Scan for the cell matching the given text and deliver its [x, y] coordinate at center. 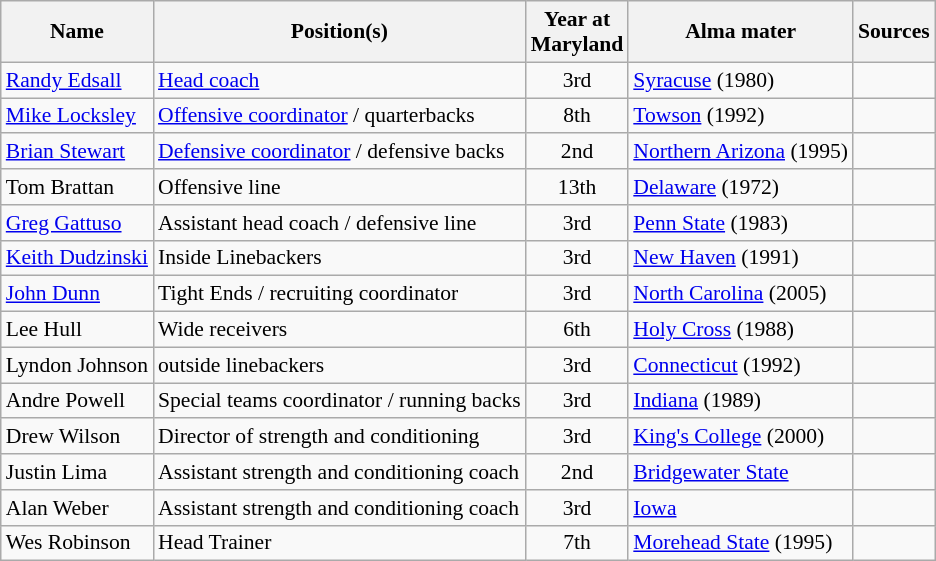
Alan Weber [77, 508]
New Haven (1991) [740, 258]
Inside Linebackers [340, 258]
Andre Powell [77, 401]
Connecticut (1992) [740, 365]
Brian Stewart [77, 152]
6th [577, 330]
Offensive line [340, 187]
Keith Dudzinski [77, 258]
outside linebackers [340, 365]
Wide receivers [340, 330]
Indiana (1989) [740, 401]
Iowa [740, 508]
13th [577, 187]
Tom Brattan [77, 187]
Delaware (1972) [740, 187]
Northern Arizona (1995) [740, 152]
Drew Wilson [77, 437]
Tight Ends / recruiting coordinator [340, 294]
Bridgewater State [740, 472]
7th [577, 543]
King's College (2000) [740, 437]
John Dunn [77, 294]
Offensive coordinator / quarterbacks [340, 116]
8th [577, 116]
North Carolina (2005) [740, 294]
Holy Cross (1988) [740, 330]
Defensive coordinator / defensive backs [340, 152]
Sources [894, 32]
Special teams coordinator / running backs [340, 401]
Head Trainer [340, 543]
Syracuse (1980) [740, 80]
Head coach [340, 80]
Penn State (1983) [740, 223]
Alma mater [740, 32]
Wes Robinson [77, 543]
Greg Gattuso [77, 223]
Morehead State (1995) [740, 543]
Assistant head coach / defensive line [340, 223]
Name [77, 32]
Lee Hull [77, 330]
Justin Lima [77, 472]
Mike Locksley [77, 116]
Director of strength and conditioning [340, 437]
Towson (1992) [740, 116]
Position(s) [340, 32]
Lyndon Johnson [77, 365]
Randy Edsall [77, 80]
Year atMaryland [577, 32]
